Extract the (x, y) coordinate from the center of the cell holding the provided text.  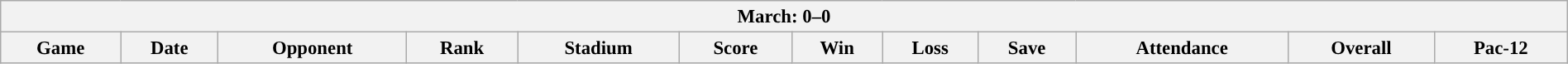
Loss (930, 47)
Date (170, 47)
Attendance (1183, 47)
Overall (1361, 47)
Pac-12 (1500, 47)
Stadium (599, 47)
Win (837, 47)
Score (735, 47)
Save (1026, 47)
Rank (461, 47)
March: 0–0 (784, 17)
Opponent (313, 47)
Game (61, 47)
